Extract the (x, y) coordinate from the center of the cell holding the provided text.  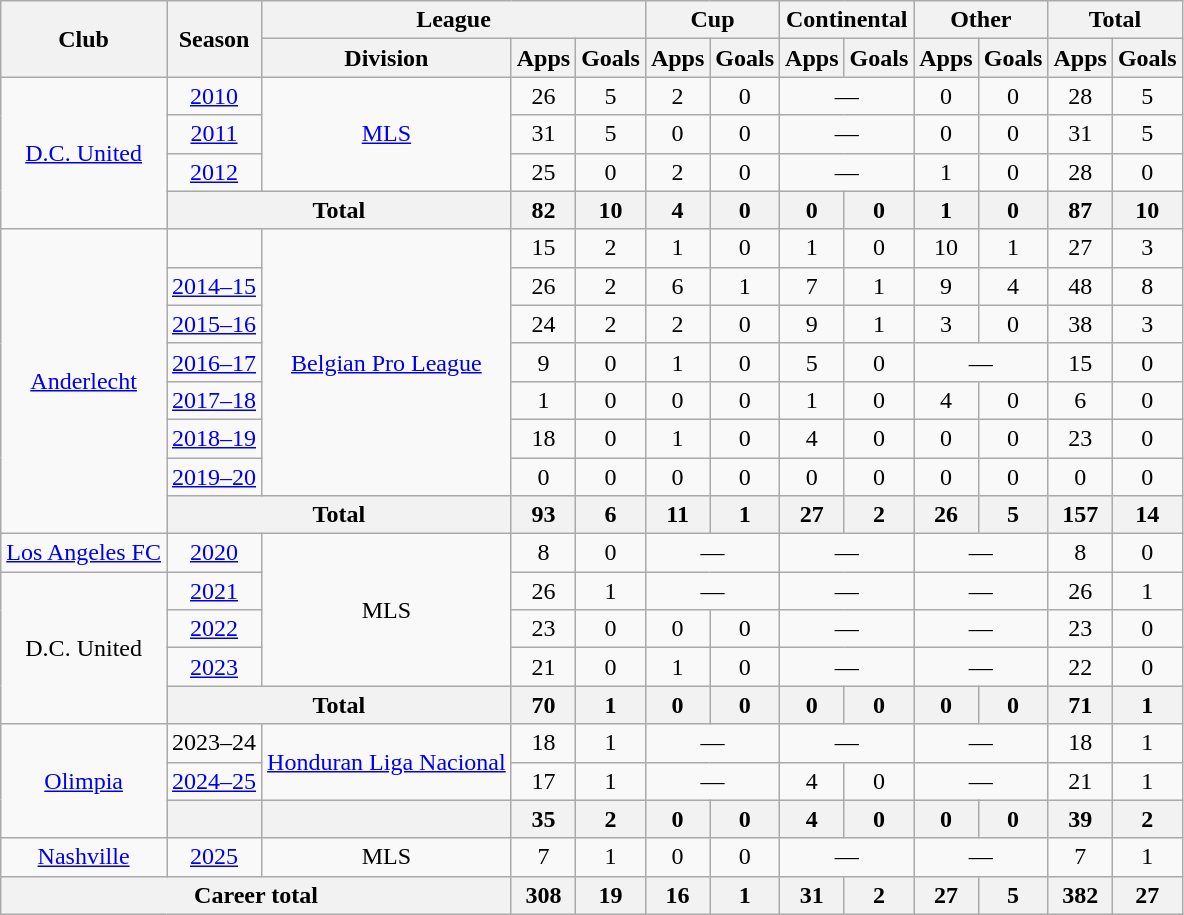
2017–18 (214, 400)
2016–17 (214, 362)
25 (543, 172)
2022 (214, 629)
Continental (847, 20)
Nashville (84, 857)
24 (543, 324)
87 (1080, 210)
League (454, 20)
2025 (214, 857)
Honduran Liga Nacional (387, 762)
Season (214, 39)
2024–25 (214, 781)
17 (543, 781)
11 (677, 515)
Club (84, 39)
Olimpia (84, 781)
70 (543, 705)
Los Angeles FC (84, 553)
Division (387, 58)
Career total (256, 895)
157 (1080, 515)
2014–15 (214, 286)
2010 (214, 96)
2018–19 (214, 438)
2011 (214, 134)
82 (543, 210)
2012 (214, 172)
48 (1080, 286)
93 (543, 515)
16 (677, 895)
71 (1080, 705)
2015–16 (214, 324)
Anderlecht (84, 381)
22 (1080, 667)
14 (1147, 515)
2021 (214, 591)
39 (1080, 819)
38 (1080, 324)
2023–24 (214, 743)
2023 (214, 667)
2020 (214, 553)
2019–20 (214, 477)
35 (543, 819)
382 (1080, 895)
Belgian Pro League (387, 362)
308 (543, 895)
Other (981, 20)
Cup (712, 20)
19 (611, 895)
